Locate the cell with the specified text and output its (x, y) center coordinate. 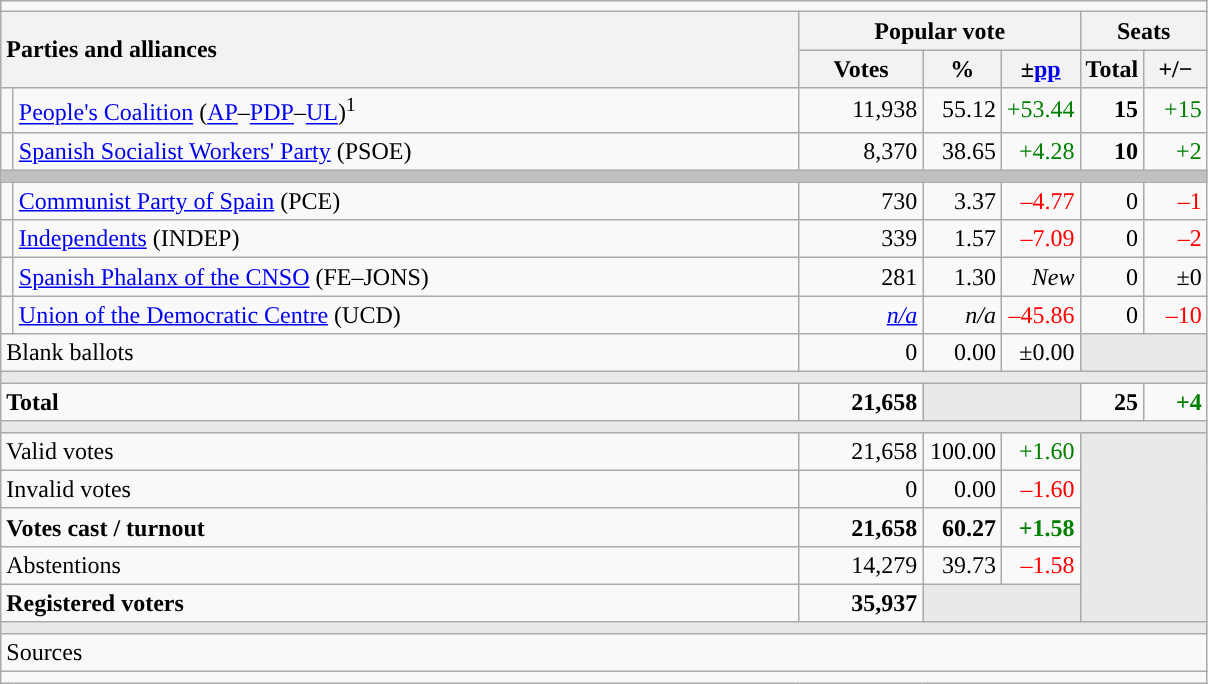
11,938 (861, 110)
Registered voters (400, 603)
New (1040, 277)
+2 (1176, 151)
Communist Party of Spain (PCE) (406, 201)
+/− (1176, 69)
Votes (861, 69)
35,937 (861, 603)
–1.58 (1040, 565)
+53.44 (1040, 110)
8,370 (861, 151)
39.73 (962, 565)
Spanish Socialist Workers' Party (PSOE) (406, 151)
25 (1112, 402)
1.57 (962, 239)
1.30 (962, 277)
Union of the Democratic Centre (UCD) (406, 315)
Parties and alliances (400, 50)
±0.00 (1040, 353)
–4.77 (1040, 201)
Popular vote (940, 31)
281 (861, 277)
±0 (1176, 277)
–10 (1176, 315)
% (962, 69)
55.12 (962, 110)
Independents (INDEP) (406, 239)
3.37 (962, 201)
+4.28 (1040, 151)
+15 (1176, 110)
+1.58 (1040, 527)
38.65 (962, 151)
10 (1112, 151)
15 (1112, 110)
339 (861, 239)
–45.86 (1040, 315)
–1.60 (1040, 489)
Sources (604, 652)
Seats (1144, 31)
+1.60 (1040, 451)
Votes cast / turnout (400, 527)
Valid votes (400, 451)
60.27 (962, 527)
Blank ballots (400, 353)
730 (861, 201)
100.00 (962, 451)
±pp (1040, 69)
–2 (1176, 239)
Spanish Phalanx of the CNSO (FE–JONS) (406, 277)
–1 (1176, 201)
Invalid votes (400, 489)
14,279 (861, 565)
Abstentions (400, 565)
+4 (1176, 402)
–7.09 (1040, 239)
People's Coalition (AP–PDP–UL)1 (406, 110)
